Capture the cell that displays the provided text and extract its (X, Y) central coordinate. 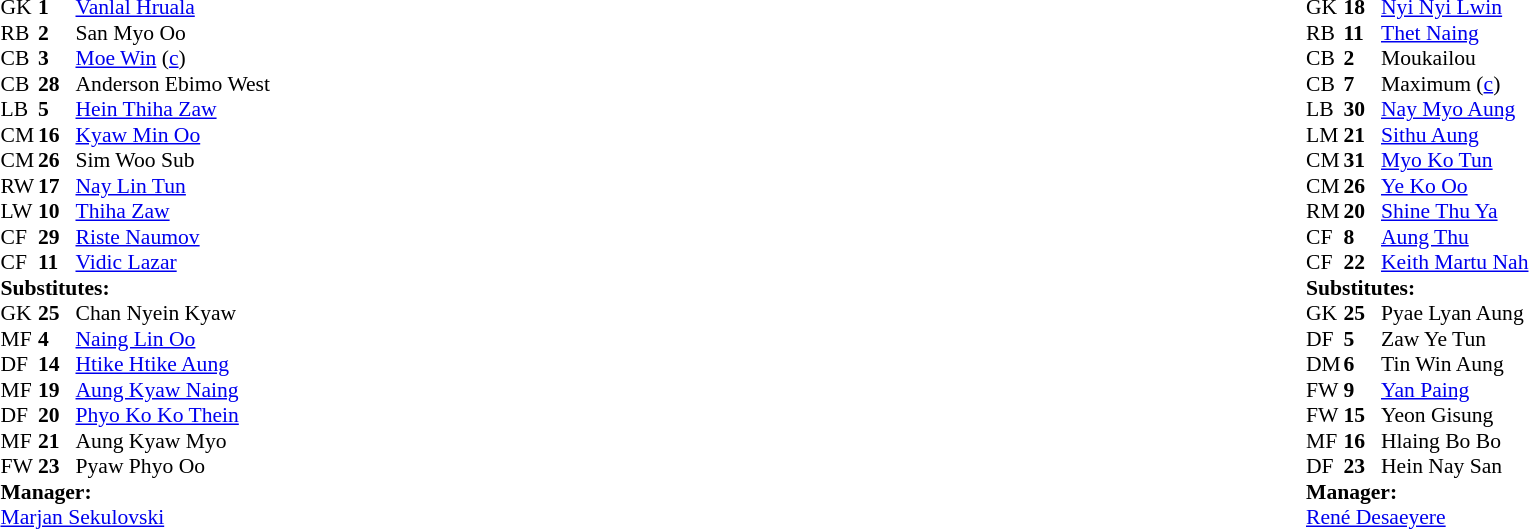
8 (1363, 237)
Zaw Ye Tun (1454, 339)
17 (57, 186)
Phyo Ko Ko Thein (174, 415)
Shine Thu Ya (1454, 211)
Moukailou (1454, 59)
Thet Naing (1454, 33)
3 (57, 59)
Vidic Lazar (174, 263)
10 (57, 211)
RW (19, 186)
San Myo Oo (174, 33)
29 (57, 237)
7 (1363, 84)
Yeon Gisung (1454, 415)
Thiha Zaw (174, 211)
Pyae Lyan Aung (1454, 313)
Aung Kyaw Myo (174, 441)
22 (1363, 263)
Aung Thu (1454, 237)
Maximum (c) (1454, 84)
Sithu Aung (1454, 135)
Sim Woo Sub (174, 161)
Htike Htike Aung (174, 365)
Moe Win (c) (174, 59)
Hlaing Bo Bo (1454, 441)
19 (57, 390)
31 (1363, 161)
Chan Nyein Kyaw (174, 313)
Hein Thiha Zaw (174, 109)
Nay Lin Tun (174, 186)
30 (1363, 109)
Pyaw Phyo Oo (174, 467)
4 (57, 339)
Tin Win Aung (1454, 365)
LW (19, 211)
Aung Kyaw Naing (174, 390)
9 (1363, 390)
RM (1325, 211)
Naing Lin Oo (174, 339)
Keith Martu Nah (1454, 263)
Nay Myo Aung (1454, 109)
DM (1325, 365)
Ye Ko Oo (1454, 186)
LM (1325, 135)
Hein Nay San (1454, 467)
6 (1363, 365)
Riste Naumov (174, 237)
Kyaw Min Oo (174, 135)
Yan Paing (1454, 390)
Myo Ko Tun (1454, 161)
15 (1363, 415)
14 (57, 365)
28 (57, 84)
Anderson Ebimo West (174, 84)
